Locate the cell with the specified text and output its (X, Y) center coordinate. 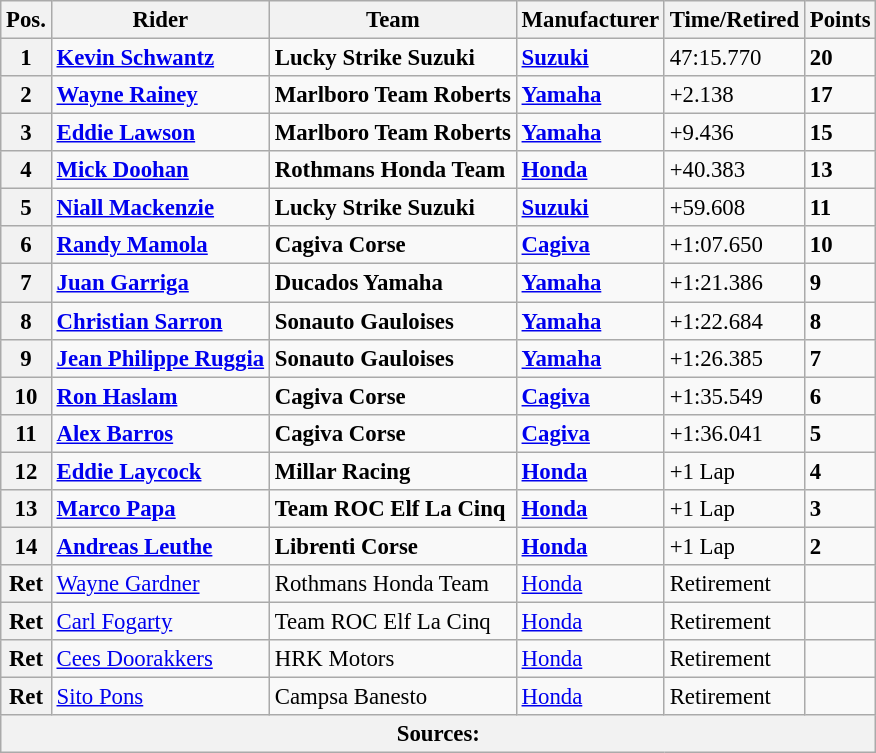
+9.436 (734, 133)
Manufacturer (590, 20)
Sources: (438, 734)
1 (26, 58)
Niall Mackenzie (160, 208)
Millar Racing (392, 471)
Ron Haslam (160, 396)
15 (840, 133)
20 (840, 58)
+1:07.650 (734, 245)
17 (840, 95)
Eddie Laycock (160, 471)
Wayne Gardner (160, 584)
+40.383 (734, 170)
Juan Garriga (160, 283)
+59.608 (734, 208)
Randy Mamola (160, 245)
+1:21.386 (734, 283)
Points (840, 20)
Kevin Schwantz (160, 58)
Campsa Banesto (392, 697)
Time/Retired (734, 20)
Cees Doorakkers (160, 659)
Andreas Leuthe (160, 546)
Sito Pons (160, 697)
Mick Doohan (160, 170)
+1:26.385 (734, 358)
14 (26, 546)
Marco Papa (160, 509)
Pos. (26, 20)
+1:36.041 (734, 433)
+2.138 (734, 95)
Eddie Lawson (160, 133)
Alex Barros (160, 433)
Team (392, 20)
Carl Fogarty (160, 621)
Wayne Rainey (160, 95)
Rider (160, 20)
47:15.770 (734, 58)
+1:35.549 (734, 396)
12 (26, 471)
HRK Motors (392, 659)
+1:22.684 (734, 321)
Christian Sarron (160, 321)
Ducados Yamaha (392, 283)
Jean Philippe Ruggia (160, 358)
Librenti Corse (392, 546)
